Find where the given text appears and provide that cell's center as [X, Y] coordinate. 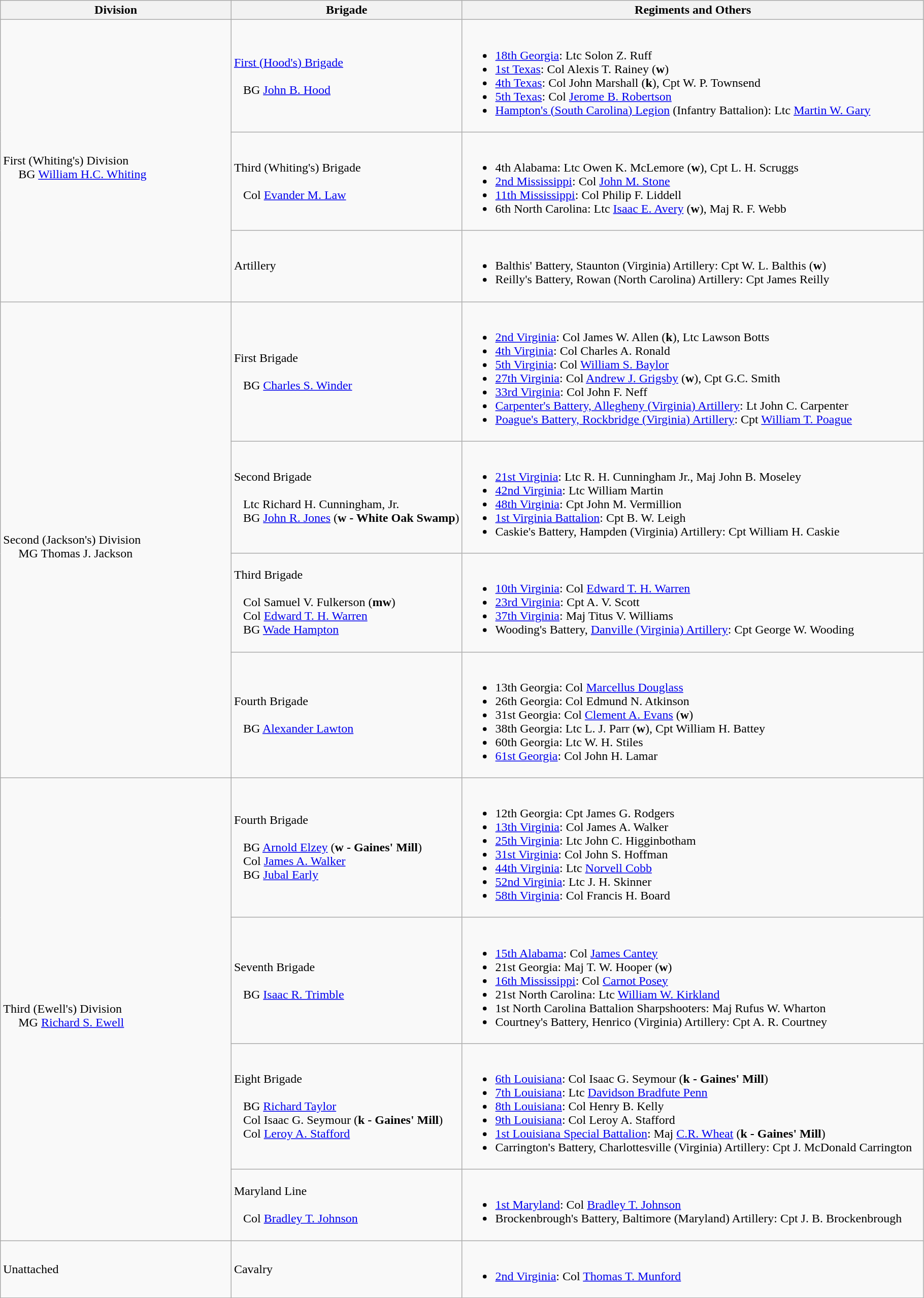
Second (Jackson's) Division MG Thomas J. Jackson [116, 540]
Eight Brigade BG Richard Taylor Col Isaac G. Seymour (k - Gaines' Mill) Col Leroy A. Stafford [346, 1106]
Balthis' Battery, Staunton (Virginia) Artillery: Cpt W. L. Balthis (w)Reilly's Battery, Rowan (North Carolina) Artillery: Cpt James Reilly [692, 266]
Seventh Brigade BG Isaac R. Trimble [346, 980]
Third (Whiting's) Brigade Col Evander M. Law [346, 181]
Third Brigade Col Samuel V. Fulkerson (mw) Col Edward T. H. Warren BG Wade Hampton [346, 603]
2nd Virginia: Col Thomas T. Munford [692, 1269]
Third (Ewell's) Division MG Richard S. Ewell [116, 1009]
First (Hood's) Brigade BG John B. Hood [346, 76]
Unattached [116, 1269]
Cavalry [346, 1269]
1st Maryland: Col Bradley T. JohnsonBrockenbrough's Battery, Baltimore (Maryland) Artillery: Cpt J. B. Brockenbrough [692, 1205]
Fourth Brigade BG Alexander Lawton [346, 715]
Regiments and Others [692, 10]
Brigade [346, 10]
First (Whiting's) Division BG William H.C. Whiting [116, 160]
Second Brigade Ltc Richard H. Cunningham, Jr. BG John R. Jones (w - White Oak Swamp) [346, 497]
Fourth Brigade BG Arnold Elzey (w - Gaines' Mill) Col James A. Walker BG Jubal Early [346, 848]
Artillery [346, 266]
Division [116, 10]
First Brigade BG Charles S. Winder [346, 372]
Maryland Line Col Bradley T. Johnson [346, 1205]
